Extract the (x, y) coordinate from the center of the cell holding the provided text.  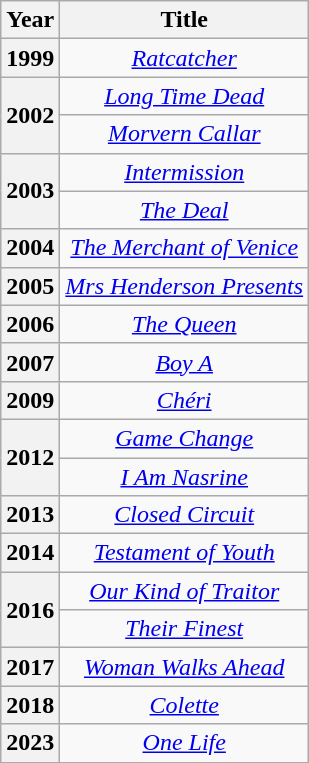
2002 (30, 115)
Morvern Callar (184, 134)
The Merchant of Venice (184, 248)
Intermission (184, 172)
Title (184, 20)
Our Kind of Traitor (184, 591)
2017 (30, 667)
2004 (30, 248)
2009 (30, 400)
One Life (184, 743)
2018 (30, 705)
Colette (184, 705)
Game Change (184, 438)
Their Finest (184, 629)
2013 (30, 515)
2012 (30, 457)
2007 (30, 362)
Chéri (184, 400)
2016 (30, 610)
Ratcatcher (184, 58)
Closed Circuit (184, 515)
Boy A (184, 362)
Mrs Henderson Presents (184, 286)
2005 (30, 286)
The Deal (184, 210)
Long Time Dead (184, 96)
Year (30, 20)
Testament of Youth (184, 553)
Woman Walks Ahead (184, 667)
The Queen (184, 324)
I Am Nasrine (184, 477)
2003 (30, 191)
2006 (30, 324)
1999 (30, 58)
2023 (30, 743)
2014 (30, 553)
